Extract the (X, Y) coordinate from the center of the cell holding the provided text.  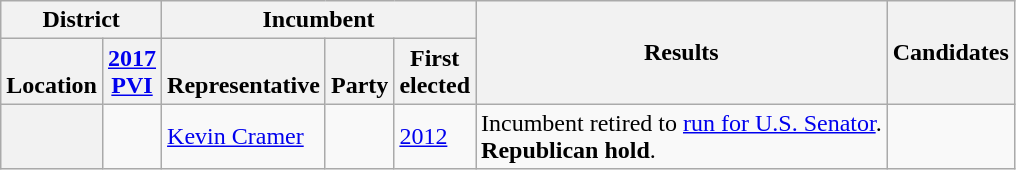
Incumbent retired to run for U.S. Senator.Republican hold. (682, 136)
Location (52, 72)
2017PVI (132, 72)
Representative (244, 72)
Incumbent (319, 20)
Kevin Cramer (244, 136)
Party (359, 72)
District (82, 20)
Candidates (950, 52)
Firstelected (435, 72)
Results (682, 52)
2012 (435, 136)
